From the cell containing the given text, extract its center point as [x, y] coordinate. 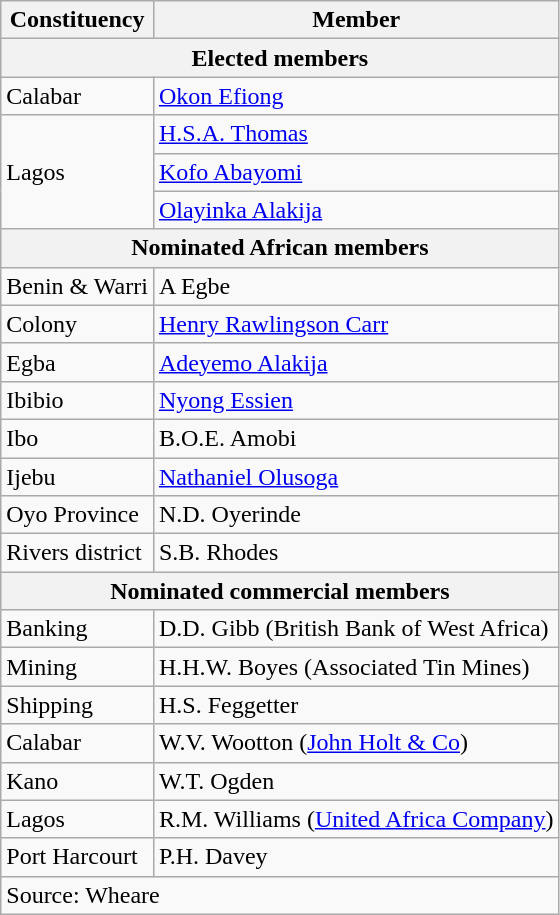
Egba [78, 362]
Ibibio [78, 400]
Henry Rawlingson Carr [356, 324]
A Egbe [356, 286]
Okon Efiong [356, 96]
Nathaniel Olusoga [356, 477]
H.S.A. Thomas [356, 134]
Kofo Abayomi [356, 172]
Member [356, 20]
H.S. Feggetter [356, 705]
Rivers district [78, 553]
Oyo Province [78, 515]
Mining [78, 667]
B.O.E. Amobi [356, 438]
D.D. Gibb (British Bank of West Africa) [356, 629]
R.M. Williams (United Africa Company) [356, 819]
Olayinka Alakija [356, 210]
Benin & Warri [78, 286]
Banking [78, 629]
Source: Wheare [280, 895]
Shipping [78, 705]
Kano [78, 781]
Nominated African members [280, 248]
Port Harcourt [78, 857]
Ibo [78, 438]
P.H. Davey [356, 857]
H.H.W. Boyes (Associated Tin Mines) [356, 667]
W.V. Wootton (John Holt & Co) [356, 743]
Elected members [280, 58]
Ijebu [78, 477]
Nyong Essien [356, 400]
N.D. Oyerinde [356, 515]
Adeyemo Alakija [356, 362]
S.B. Rhodes [356, 553]
Colony [78, 324]
W.T. Ogden [356, 781]
Nominated commercial members [280, 591]
Constituency [78, 20]
